For the text-containing cell, return its midpoint in (x, y) coordinate format. 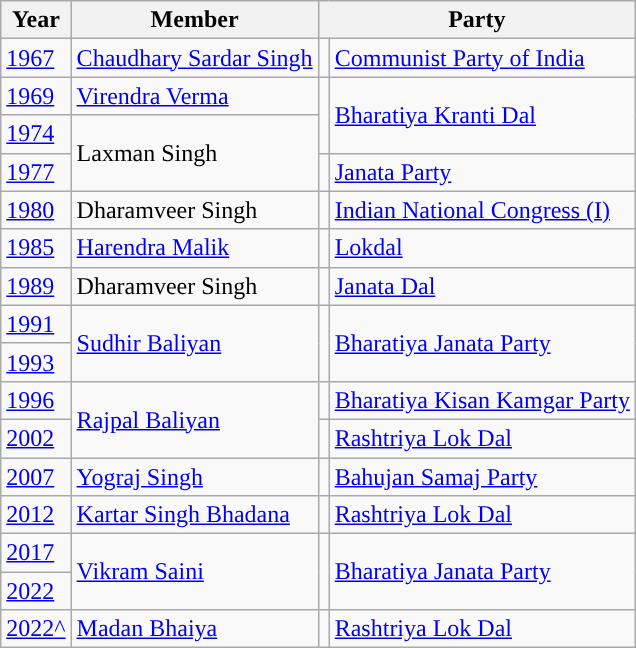
Communist Party of India (482, 58)
Yograj Singh (194, 477)
Party (476, 20)
2007 (36, 477)
Bharatiya Kisan Kamgar Party (482, 400)
Chaudhary Sardar Singh (194, 58)
1974 (36, 134)
Bharatiya Kranti Dal (482, 115)
2022^ (36, 629)
Janata Dal (482, 286)
Laxman Singh (194, 153)
2012 (36, 515)
Indian National Congress (I) (482, 210)
Rajpal Baliyan (194, 419)
Harendra Malik (194, 248)
1991 (36, 324)
Madan Bhaiya (194, 629)
Virendra Verma (194, 96)
1989 (36, 286)
Kartar Singh Bhadana (194, 515)
Sudhir Baliyan (194, 343)
1993 (36, 362)
2022 (36, 591)
1985 (36, 248)
1980 (36, 210)
Year (36, 20)
1967 (36, 58)
Vikram Saini (194, 572)
2017 (36, 553)
1977 (36, 172)
2002 (36, 438)
Lokdal (482, 248)
1969 (36, 96)
1996 (36, 400)
Bahujan Samaj Party (482, 477)
Member (194, 20)
Janata Party (482, 172)
